For the text-containing cell, return its midpoint in (x, y) coordinate format. 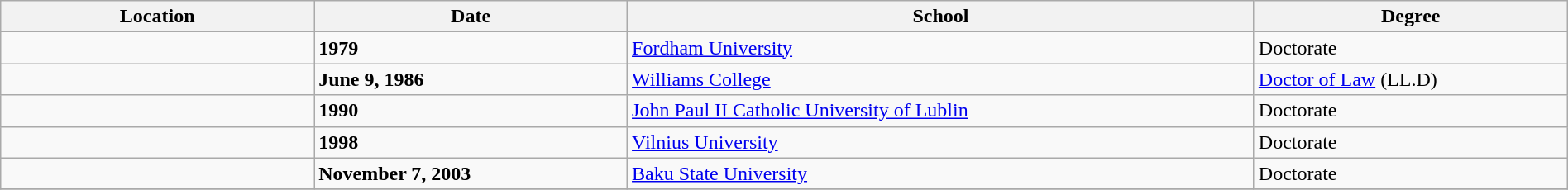
School (941, 17)
Fordham University (941, 48)
1998 (471, 142)
Baku State University (941, 173)
June 9, 1986 (471, 79)
John Paul II Catholic University of Lublin (941, 111)
Doctor of Law (LL.D) (1411, 79)
Williams College (941, 79)
Location (157, 17)
Vilnius University (941, 142)
1979 (471, 48)
Date (471, 17)
Degree (1411, 17)
1990 (471, 111)
November 7, 2003 (471, 173)
